Capture the cell that displays the provided text and extract its (x, y) central coordinate. 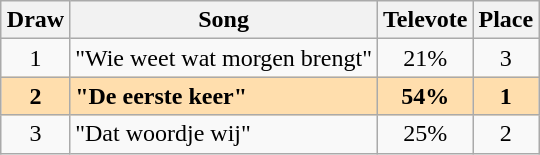
"De eerste keer" (224, 96)
"Wie weet wat morgen brengt" (224, 58)
"Dat woordje wij" (224, 134)
21% (426, 58)
Televote (426, 20)
25% (426, 134)
Draw (35, 20)
Song (224, 20)
54% (426, 96)
Place (506, 20)
